From the cell containing the given text, extract its center point as (X, Y) coordinate. 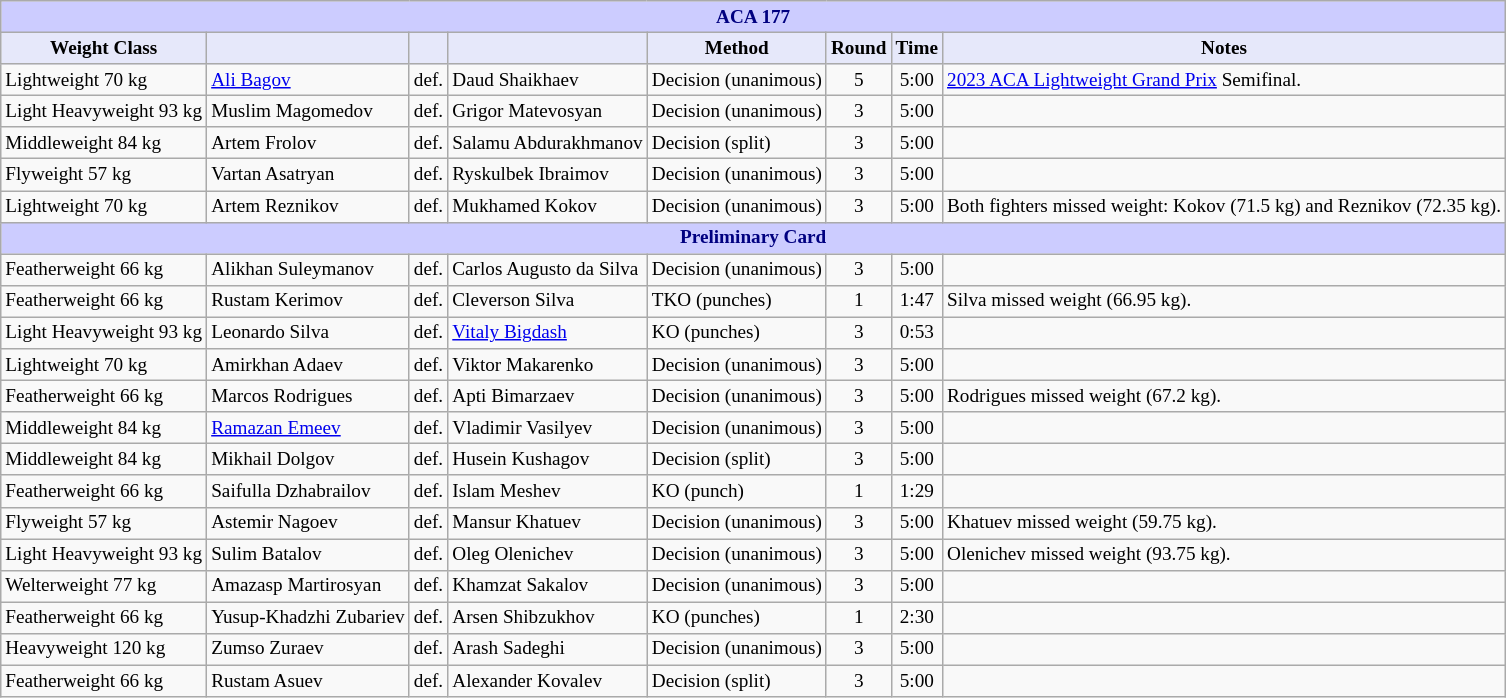
Astemir Nagoev (308, 523)
Silva missed weight (66.95 kg). (1224, 301)
Artem Frolov (308, 143)
Khamzat Sakalov (548, 586)
Salamu Abdurakhmanov (548, 143)
Marcos Rodrigues (308, 396)
Amazasp Martirosyan (308, 586)
Arash Sadeghi (548, 649)
Sulim Batalov (308, 554)
Weight Class (104, 48)
Viktor Makarenko (548, 365)
Alexander Kovalev (548, 681)
Notes (1224, 48)
Carlos Augusto da Silva (548, 270)
5 (858, 80)
ACA 177 (754, 17)
Rodrigues missed weight (67.2 kg). (1224, 396)
Yusup-Khadzhi Zubariev (308, 618)
Amirkhan Adaev (308, 365)
Apti Bimarzaev (548, 396)
Vladimir Vasilyev (548, 428)
Leonardo Silva (308, 333)
Grigor Matevosyan (548, 111)
2023 ACA Lightweight Grand Prix Semifinal. (1224, 80)
Alikhan Suleymanov (308, 270)
Round (858, 48)
KO (punch) (736, 491)
Islam Meshev (548, 491)
Khatuev missed weight (59.75 kg). (1224, 523)
Ryskulbek Ibraimov (548, 175)
Artem Reznikov (308, 206)
1:29 (916, 491)
Saifulla Dzhabrailov (308, 491)
Daud Shaikhaev (548, 80)
Rustam Kerimov (308, 301)
0:53 (916, 333)
TKO (punches) (736, 301)
Vitaly Bigdash (548, 333)
Rustam Asuev (308, 681)
2:30 (916, 618)
Preliminary Card (754, 238)
Cleverson Silva (548, 301)
1:47 (916, 301)
Both fighters missed weight: Kokov (71.5 kg) and Reznikov (72.35 kg). (1224, 206)
Heavyweight 120 kg (104, 649)
Arsen Shibzukhov (548, 618)
Welterweight 77 kg (104, 586)
Ali Bagov (308, 80)
Husein Kushagov (548, 460)
Vartan Asatryan (308, 175)
Oleg Olenichev (548, 554)
Mukhamed Kokov (548, 206)
Mansur Khatuev (548, 523)
Method (736, 48)
Mikhail Dolgov (308, 460)
Ramazan Emeev (308, 428)
Zumso Zuraev (308, 649)
Time (916, 48)
Muslim Magomedov (308, 111)
Olenichev missed weight (93.75 kg). (1224, 554)
